Find where the given text appears and provide that cell's center as (x, y) coordinate. 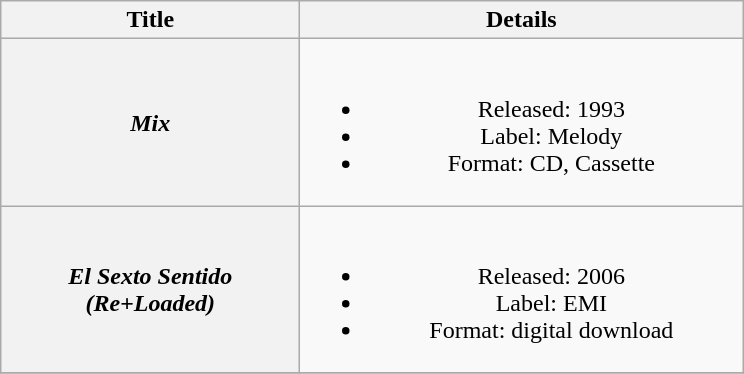
Details (522, 20)
Released: 1993Label: MelodyFormat: CD, Cassette (522, 122)
Title (150, 20)
El Sexto Sentido (Re+Loaded) (150, 290)
Mix (150, 122)
Released: 2006Label: EMIFormat: digital download (522, 290)
